Capture the cell that displays the provided text and extract its (X, Y) central coordinate. 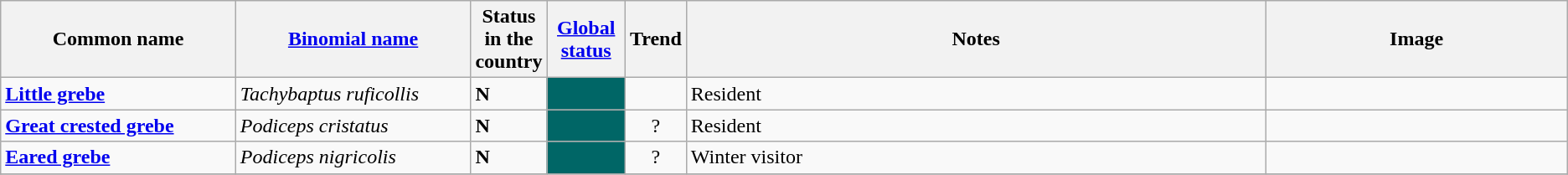
Tachybaptus ruficollis (353, 94)
Great crested grebe (119, 126)
Binomial name (353, 39)
Notes (976, 39)
Status in the country (509, 39)
Podiceps cristatus (353, 126)
Little grebe (119, 94)
Global status (586, 39)
Winter visitor (976, 157)
Image (1416, 39)
Eared grebe (119, 157)
Trend (655, 39)
Podiceps nigricolis (353, 157)
Common name (119, 39)
